Pinpoint the cell where the given text exists, returning its (x, y) midpoint coordinate. 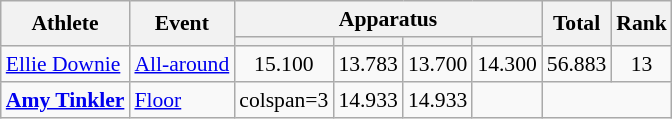
Athlete (66, 24)
Ellie Downie (66, 64)
Apparatus (388, 19)
15.100 (284, 64)
Amy Tinkler (66, 100)
14.300 (506, 64)
13 (642, 64)
Floor (182, 100)
56.883 (576, 64)
13.783 (368, 64)
Rank (642, 24)
13.700 (438, 64)
Event (182, 24)
Total (576, 24)
colspan=3 (284, 100)
All-around (182, 64)
